Provide the [x, y] coordinate of the cell's center where the given text is located.  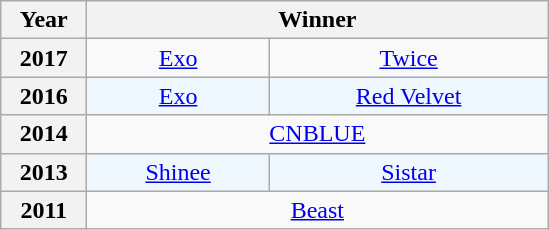
Twice [408, 58]
Year [44, 20]
2016 [44, 96]
Beast [318, 210]
2013 [44, 172]
CNBLUE [318, 134]
Sistar [408, 172]
Winner [318, 20]
Red Velvet [408, 96]
2017 [44, 58]
2014 [44, 134]
2011 [44, 210]
Shinee [178, 172]
